Return (X, Y) of the center of cell containing provided text 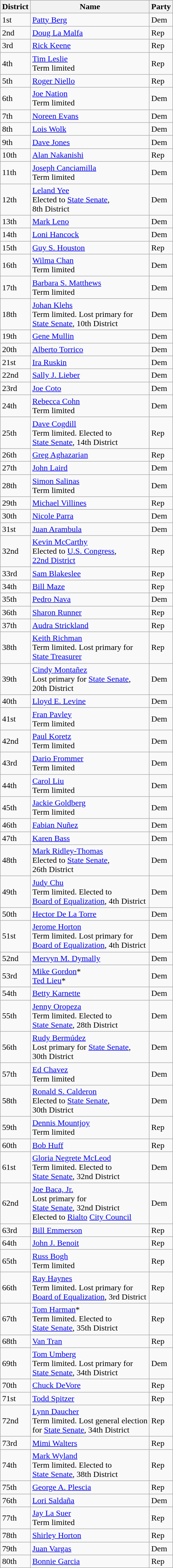
Tom Harman*Term limited. Elected to State Senate, 35th District (90, 1319)
Sharon Runner (90, 612)
19th (15, 336)
Dario FrommerTerm limited (90, 763)
45th (15, 808)
Ronald S. CalderonElected to State Senate, 30th District (90, 1101)
1st (15, 20)
32nd (15, 551)
Russ BoghTerm limited (90, 1261)
70th (15, 1385)
Lloyd E. Levine (90, 701)
25th (15, 433)
38th (15, 648)
62nd (15, 1204)
Sally J. Lieber (90, 375)
31st (15, 529)
Mervyn M. Dymally (90, 958)
14th (15, 235)
37th (15, 625)
Guy S. Houston (90, 248)
56th (15, 1047)
48th (15, 860)
Bonnie Garcia (90, 1562)
Karen Bass (90, 838)
Mark Ridley-ThomasElected to State Senate, 26th District (90, 860)
Ira Ruskin (90, 362)
10th (15, 155)
Ed ChavezTerm limited (90, 1074)
Todd Spitzer (90, 1398)
58th (15, 1101)
Leland YeeElected to State Senate,8th District (90, 199)
8th (15, 129)
Tim LeslieTerm limited (90, 63)
65th (15, 1261)
72nd (15, 1421)
18th (15, 314)
Patty Berg (90, 20)
Jackie GoldbergTerm limited (90, 808)
Dave Jones (90, 142)
George A. Plescia (90, 1487)
51st (15, 936)
Pedro Nava (90, 599)
Gloria Negrete McLeodTerm limited. Elected to State Senate, 32nd District (90, 1167)
75th (15, 1487)
Joe NationTerm limited (90, 98)
67th (15, 1319)
Jenny OropezaTerm limited. Elected to State Senate, 28th District (90, 1016)
79th (15, 1549)
34th (15, 586)
42nd (15, 741)
Doug La Malfa (90, 33)
Lori Saldaña (90, 1500)
Alberto Torrico (90, 349)
Jay La SuerTerm limited (90, 1518)
60th (15, 1145)
Joe Baca, Jr.Lost primary for State Senate, 32nd DistrictElected to Rialto City Council (90, 1204)
29th (15, 503)
59th (15, 1127)
24th (15, 406)
66th (15, 1288)
Ray HaynesTerm limited. Lost primary for Board of Equalization, 3rd District (90, 1288)
Jerome HortonTerm limited. Lost primary for Board of Equalization, 4th District (90, 936)
Joseph CanciamillaTerm limited (90, 173)
64th (15, 1243)
47th (15, 838)
7th (15, 116)
53rd (15, 976)
Shirley Horton (90, 1536)
Greg Aghazarian (90, 455)
71st (15, 1398)
36th (15, 612)
Johan KlehsTerm limited. Lost primary for State Senate, 10th District (90, 314)
Loni Hancock (90, 235)
Paul KoretzTerm limited (90, 741)
Wilma ChanTerm limited (90, 265)
Dave CogdillTerm limited. Elected toState Senate, 14th District (90, 433)
Noreen Evans (90, 116)
Bill Maze (90, 586)
52nd (15, 958)
28th (15, 485)
61st (15, 1167)
76th (15, 1500)
Fabian Nuñez (90, 825)
22nd (15, 375)
26th (15, 455)
Rebecca CohnTerm limited (90, 406)
69th (15, 1363)
41st (15, 718)
40th (15, 701)
35th (15, 599)
5th (15, 81)
Simon SalinasTerm limited (90, 485)
Rick Keene (90, 46)
44th (15, 785)
12th (15, 199)
Juan Arambula (90, 529)
Party (161, 7)
73rd (15, 1443)
Audra Strickland (90, 625)
39th (15, 679)
30th (15, 516)
Lois Wolk (90, 129)
Tom UmbergTerm limited. Lost primary for State Senate, 34th District (90, 1363)
4th (15, 63)
54th (15, 993)
55th (15, 1016)
63rd (15, 1230)
43rd (15, 763)
11th (15, 173)
3rd (15, 46)
John Laird (90, 468)
46th (15, 825)
Rudy BermúdezLost primary for State Senate, 30th District (90, 1047)
27th (15, 468)
Kevin McCarthyElected to U.S. Congress, 22nd District (90, 551)
6th (15, 98)
57th (15, 1074)
20th (15, 349)
Lynn DaucherTerm limited. Lost general election for State Senate, 34th District (90, 1421)
33rd (15, 574)
16th (15, 265)
Michael Villines (90, 503)
Name (90, 7)
77th (15, 1518)
Carol LiuTerm limited (90, 785)
78th (15, 1536)
17th (15, 287)
68th (15, 1341)
Dennis MountjoyTerm limited (90, 1127)
Mike Gordon*Ted Lieu* (90, 976)
Nicole Parra (90, 516)
Gene Mullin (90, 336)
49th (15, 892)
Mark WylandTerm limited. Elected to State Senate, 38th District (90, 1465)
Hector De La Torre (90, 914)
Alan Nakanishi (90, 155)
50th (15, 914)
John J. Benoit (90, 1243)
Judy ChuTerm limited. Elected to Board of Equalization, 4th District (90, 892)
74th (15, 1465)
21st (15, 362)
Mark Leno (90, 222)
Sam Blakeslee (90, 574)
Betty Karnette (90, 993)
13th (15, 222)
Fran PavleyTerm limited (90, 718)
Keith RichmanTerm limited. Lost primary for State Treasurer (90, 648)
15th (15, 248)
Cindy MontañezLost primary for State Senate, 20th District (90, 679)
District (15, 7)
Bill Emmerson (90, 1230)
Mimi Walters (90, 1443)
Chuck DeVore (90, 1385)
9th (15, 142)
2nd (15, 33)
Barbara S. MatthewsTerm limited (90, 287)
Van Tran (90, 1341)
Bob Huff (90, 1145)
80th (15, 1562)
Joe Coto (90, 388)
Roger Niello (90, 81)
23rd (15, 388)
Juan Vargas (90, 1549)
